Pinpoint the cell where the given text exists, returning its [X, Y] midpoint coordinate. 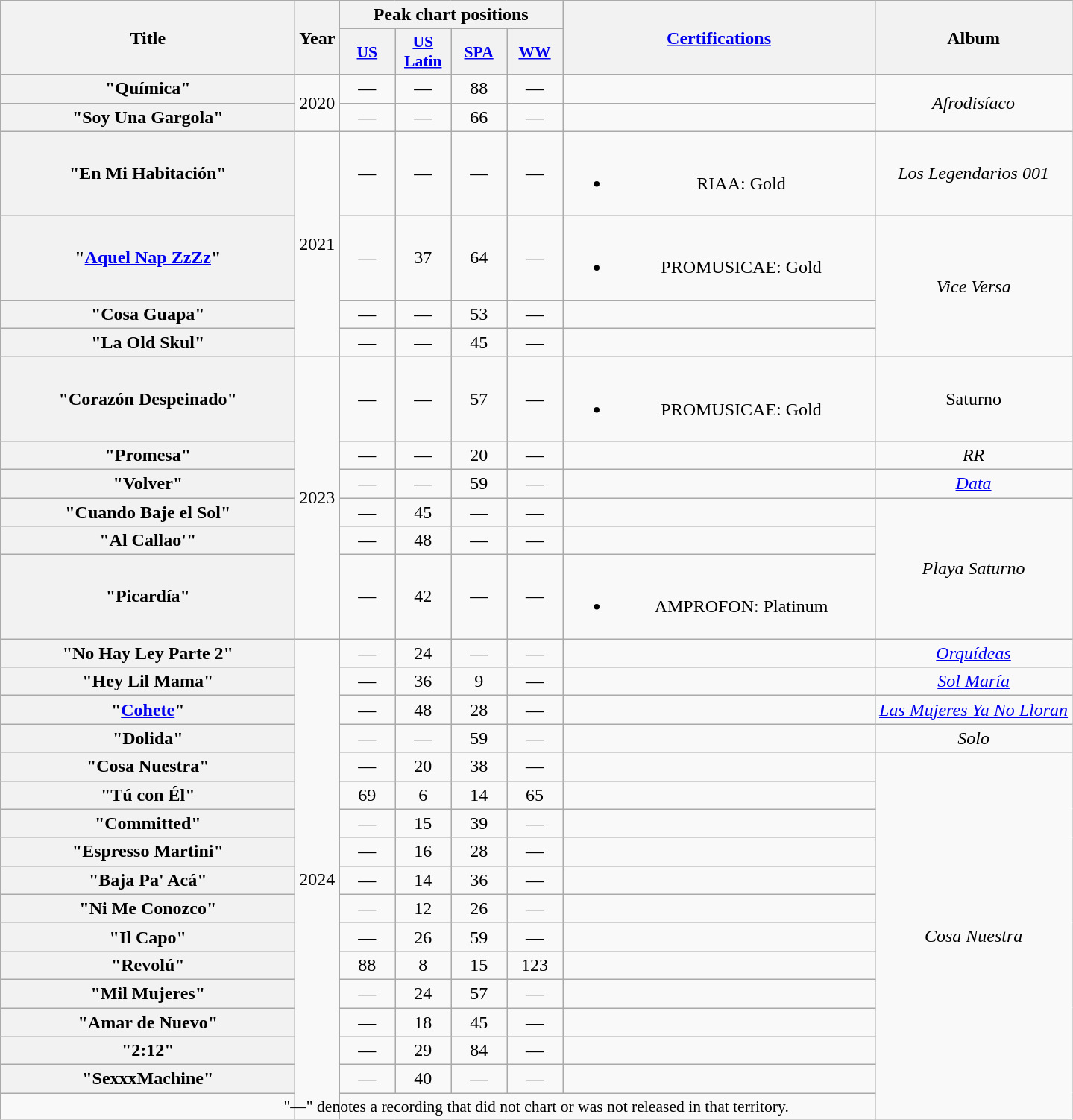
"Espresso Martini" [148, 852]
"SexxxMachine" [148, 1079]
"La Old Skul" [148, 342]
Saturno [974, 398]
2020 [318, 103]
16 [424, 852]
9 [479, 682]
"Amar de Nuevo" [148, 1022]
Title [148, 37]
RIAA: Gold [719, 173]
"Cosa Nuestra" [148, 767]
"Revolú" [148, 965]
"Cuando Baje el Sol" [148, 512]
2024 [318, 880]
"Soy Una Gargola" [148, 117]
2023 [318, 497]
Year [318, 37]
"Cohete" [148, 710]
66 [479, 117]
"Corazón Despeinado" [148, 398]
64 [479, 258]
Peak chart positions [451, 15]
18 [424, 1022]
"Il Capo" [148, 937]
40 [424, 1079]
US [367, 52]
"Química" [148, 89]
53 [479, 314]
"2:12" [148, 1051]
Cosa Nuestra [974, 936]
"Picardía" [148, 597]
12 [424, 908]
38 [479, 767]
84 [479, 1051]
"Hey Lil Mama" [148, 682]
Los Legendarios 001 [974, 173]
SPA [479, 52]
Afrodisíaco [974, 103]
39 [479, 823]
Certifications [719, 37]
USLatin [424, 52]
123 [535, 965]
Sol María [974, 682]
AMPROFON: Platinum [719, 597]
Solo [974, 738]
6 [424, 795]
"Mil Mujeres" [148, 993]
"Promesa" [148, 455]
69 [367, 795]
"Volver" [148, 483]
"Aquel Nap ZzZz" [148, 258]
65 [535, 795]
Album [974, 37]
"Dolida" [148, 738]
WW [535, 52]
42 [424, 597]
RR [974, 455]
Playa Saturno [974, 568]
8 [424, 965]
"No Hay Ley Parte 2" [148, 653]
37 [424, 258]
Data [974, 483]
"Ni Me Conozco" [148, 908]
29 [424, 1051]
"Tú con Él" [148, 795]
2021 [318, 244]
"En Mi Habitación" [148, 173]
"Cosa Guapa" [148, 314]
Vice Versa [974, 286]
"Committed" [148, 823]
Las Mujeres Ya No Lloran [974, 710]
"Baja Pa' Acá" [148, 880]
Orquídeas [974, 653]
"Al Callao'" [148, 541]
"—" denotes a recording that did not chart or was not released in that territory. [537, 1107]
